Return [x, y] of the center of cell containing provided text 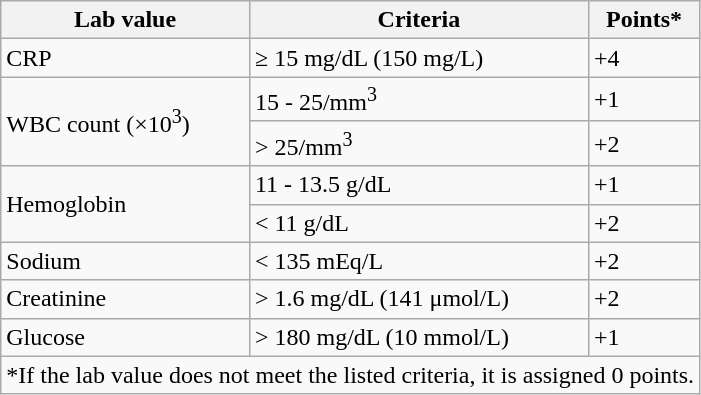
Glucose [126, 337]
Points* [644, 20]
> 1.6 mg/dL (141 μmol/L) [418, 299]
< 11 g/dL [418, 223]
> 180 mg/dL (10 mmol/L) [418, 337]
Lab value [126, 20]
≥ 15 mg/dL (150 mg/L) [418, 58]
Sodium [126, 261]
+4 [644, 58]
Criteria [418, 20]
< 135 mEq/L [418, 261]
WBC count (×103) [126, 122]
Creatinine [126, 299]
*If the lab value does not meet the listed criteria, it is assigned 0 points. [350, 375]
Hemoglobin [126, 204]
11 - 13.5 g/dL [418, 185]
CRP [126, 58]
> 25/mm3 [418, 144]
15 - 25/mm3 [418, 100]
